Scan for the cell matching the given text and deliver its [X, Y] coordinate at center. 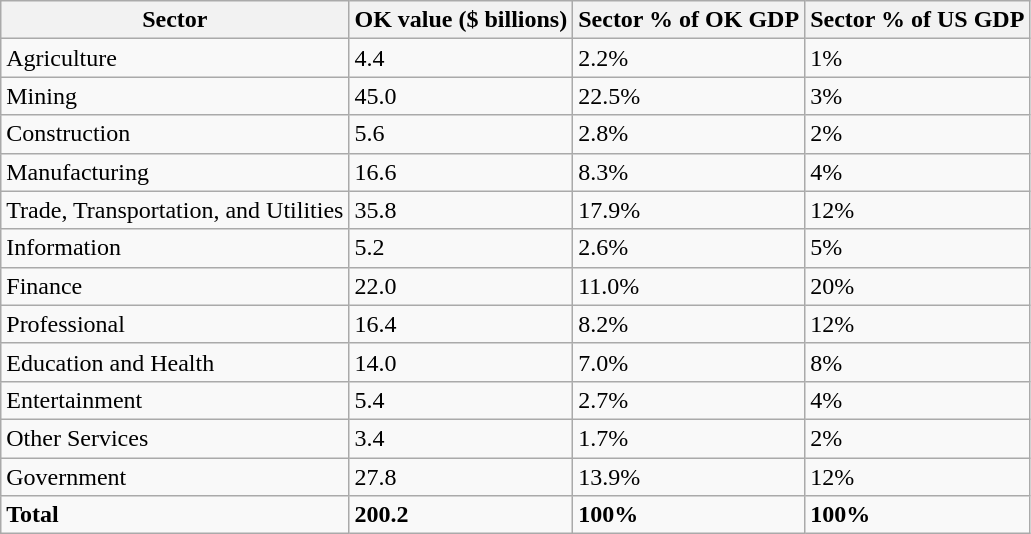
22.5% [689, 96]
35.8 [461, 210]
5.2 [461, 248]
Sector % of OK GDP [689, 20]
20% [918, 286]
Other Services [175, 438]
14.0 [461, 362]
17.9% [689, 210]
8.2% [689, 324]
Information [175, 248]
Agriculture [175, 58]
OK value ($ billions) [461, 20]
Professional [175, 324]
Manufacturing [175, 172]
Education and Health [175, 362]
5.4 [461, 400]
Construction [175, 134]
Entertainment [175, 400]
2.6% [689, 248]
Government [175, 477]
5% [918, 248]
2.8% [689, 134]
Total [175, 515]
2.7% [689, 400]
4.4 [461, 58]
Trade, Transportation, and Utilities [175, 210]
Sector % of US GDP [918, 20]
8% [918, 362]
2.2% [689, 58]
1% [918, 58]
8.3% [689, 172]
16.4 [461, 324]
11.0% [689, 286]
45.0 [461, 96]
7.0% [689, 362]
16.6 [461, 172]
5.6 [461, 134]
27.8 [461, 477]
3.4 [461, 438]
Mining [175, 96]
22.0 [461, 286]
200.2 [461, 515]
Sector [175, 20]
1.7% [689, 438]
Finance [175, 286]
3% [918, 96]
13.9% [689, 477]
